Detect which cell encompasses the target text, then output its (x, y) center coordinate. 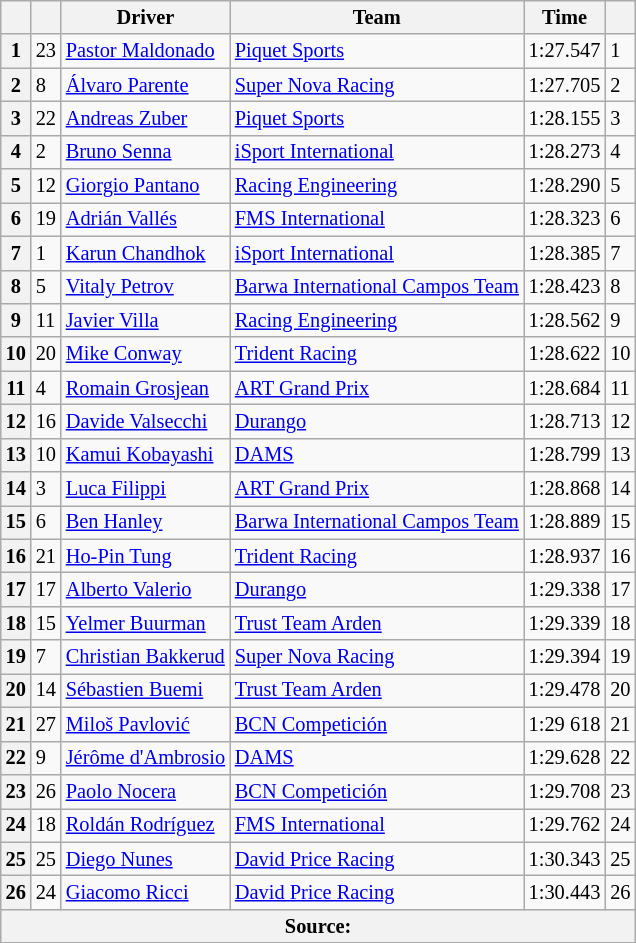
Team (377, 17)
Javier Villa (146, 320)
Giorgio Pantano (146, 186)
Luca Filippi (146, 489)
1:28.868 (565, 489)
Yelmer Buurman (146, 623)
Alberto Valerio (146, 589)
1:28.937 (565, 556)
1:28.562 (565, 320)
Davide Valsecchi (146, 421)
Diego Nunes (146, 859)
Jérôme d'Ambrosio (146, 758)
Roldán Rodríguez (146, 825)
1:28.155 (565, 118)
Ben Hanley (146, 522)
Álvaro Parente (146, 85)
1:29.478 (565, 690)
1:28.622 (565, 354)
Romain Grosjean (146, 388)
1:28.684 (565, 388)
1:29.628 (565, 758)
1:27.547 (565, 51)
1:29.762 (565, 825)
1:28.713 (565, 421)
1:28.323 (565, 219)
Driver (146, 17)
1:28.385 (565, 253)
Vitaly Petrov (146, 287)
Christian Bakkerud (146, 657)
1:28.423 (565, 287)
1:29.708 (565, 791)
Ho-Pin Tung (146, 556)
Source: (318, 926)
Sébastien Buemi (146, 690)
1:28.799 (565, 455)
Bruno Senna (146, 152)
1:30.343 (565, 859)
1:29.338 (565, 589)
Karun Chandhok (146, 253)
Mike Conway (146, 354)
1:30.443 (565, 892)
1:28.290 (565, 186)
Miloš Pavlović (146, 724)
Adrián Vallés (146, 219)
1:29.339 (565, 623)
1:28.889 (565, 522)
27 (46, 724)
Pastor Maldonado (146, 51)
Andreas Zuber (146, 118)
1:28.273 (565, 152)
1:27.705 (565, 85)
1:29.394 (565, 657)
1:29 618 (565, 724)
Paolo Nocera (146, 791)
Giacomo Ricci (146, 892)
Time (565, 17)
Kamui Kobayashi (146, 455)
